Output the [x, y] coordinate of the center of the cell containing the given text.  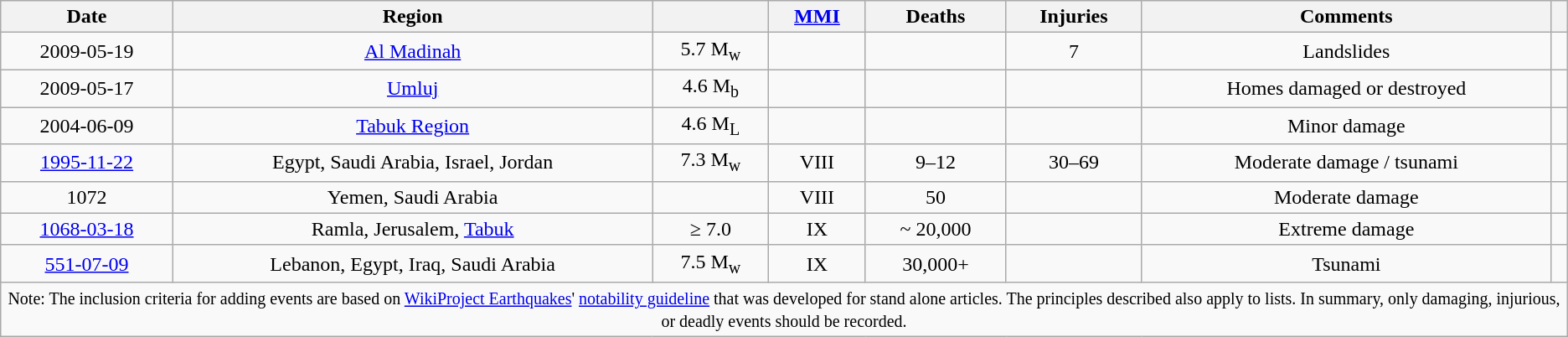
7.5 Mw [710, 263]
Moderate damage / tsunami [1347, 163]
Moderate damage [1347, 197]
1995-11-22 [87, 163]
Comments [1347, 17]
7 [1074, 51]
Lebanon, Egypt, Iraq, Saudi Arabia [412, 263]
~ 20,000 [936, 229]
Landslides [1347, 51]
Al Madinah [412, 51]
Yemen, Saudi Arabia [412, 197]
1068-03-18 [87, 229]
7.3 Mw [710, 163]
Tabuk Region [412, 126]
2004-06-09 [87, 126]
Homes damaged or destroyed [1347, 88]
Date [87, 17]
Region [412, 17]
Ramla, Jerusalem, Tabuk [412, 229]
Tsunami [1347, 263]
Injuries [1074, 17]
Minor damage [1347, 126]
2009-05-19 [87, 51]
50 [936, 197]
4.6 ML [710, 126]
551-07-09 [87, 263]
Umluj [412, 88]
9–12 [936, 163]
2009-05-17 [87, 88]
Extreme damage [1347, 229]
MMI [818, 17]
30–69 [1074, 163]
Deaths [936, 17]
Egypt, Saudi Arabia, Israel, Jordan [412, 163]
5.7 Mw [710, 51]
1072 [87, 197]
≥ 7.0 [710, 229]
4.6 Mb [710, 88]
30,000+ [936, 263]
